Scan for the cell matching the given text and deliver its (x, y) coordinate at center. 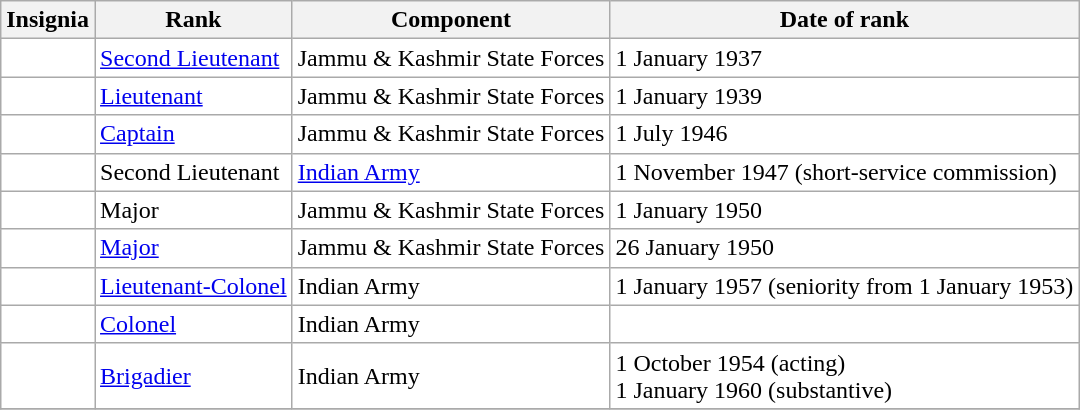
Lieutenant-Colonel (194, 286)
Lieutenant (194, 96)
Brigadier (194, 376)
Colonel (194, 324)
1 January 1937 (844, 58)
1 October 1954 (acting)1 January 1960 (substantive) (844, 376)
1 November 1947 (short-service commission) (844, 172)
26 January 1950 (844, 248)
1 January 1957 (seniority from 1 January 1953) (844, 286)
Date of rank (844, 20)
Rank (194, 20)
Component (451, 20)
Insignia (48, 20)
1 January 1939 (844, 96)
Captain (194, 134)
1 July 1946 (844, 134)
1 January 1950 (844, 210)
